Scan for the cell matching the given text and deliver its (X, Y) coordinate at center. 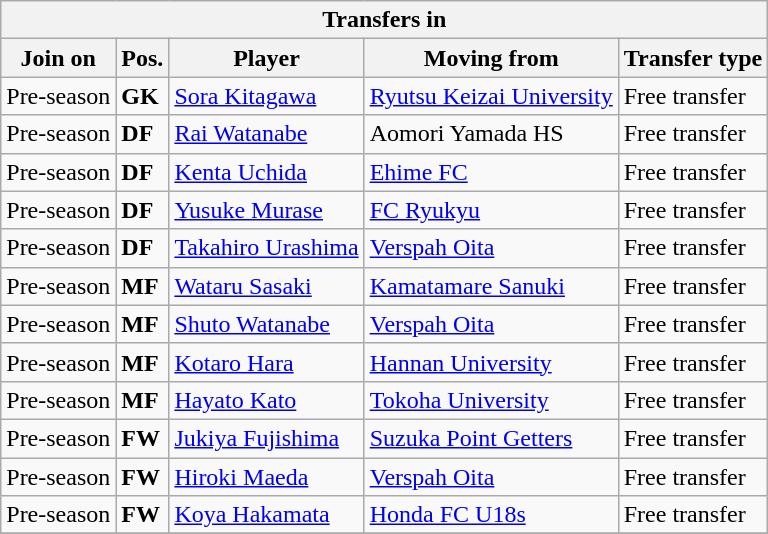
Transfer type (692, 58)
Join on (58, 58)
Sora Kitagawa (266, 96)
Koya Hakamata (266, 515)
Wataru Sasaki (266, 286)
Yusuke Murase (266, 210)
Rai Watanabe (266, 134)
Kotaro Hara (266, 362)
Ryutsu Keizai University (491, 96)
FC Ryukyu (491, 210)
Hannan University (491, 362)
Jukiya Fujishima (266, 438)
Moving from (491, 58)
GK (142, 96)
Kenta Uchida (266, 172)
Hayato Kato (266, 400)
Aomori Yamada HS (491, 134)
Tokoha University (491, 400)
Suzuka Point Getters (491, 438)
Kamatamare Sanuki (491, 286)
Hiroki Maeda (266, 477)
Player (266, 58)
Ehime FC (491, 172)
Honda FC U18s (491, 515)
Transfers in (384, 20)
Takahiro Urashima (266, 248)
Pos. (142, 58)
Shuto Watanabe (266, 324)
